For the text-containing cell, return its midpoint in [x, y] coordinate format. 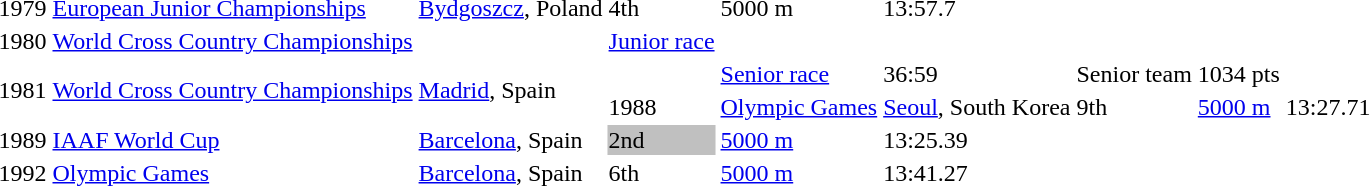
1988 [662, 107]
Junior race [662, 41]
Olympic Games [799, 107]
Senior team [1134, 74]
IAAF World Cup [232, 140]
Senior race [799, 74]
13:25.39 [977, 140]
Seoul, South Korea [977, 107]
Madrid, Spain [510, 90]
9th [1134, 107]
1034 pts [1238, 74]
Barcelona, Spain [510, 140]
36:59 [977, 74]
2nd [662, 140]
